Return (x, y) of the center of cell containing provided text 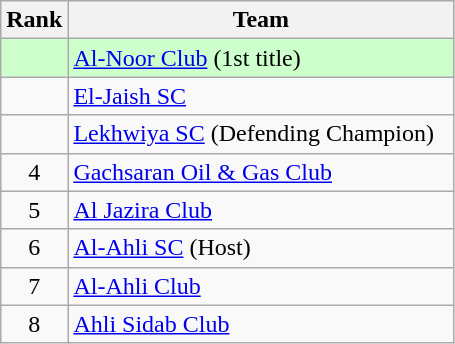
7 (34, 286)
Rank (34, 20)
El-Jaish SC (261, 96)
6 (34, 248)
Al-Noor Club (1st title) (261, 58)
8 (34, 324)
5 (34, 210)
Gachsaran Oil & Gas Club (261, 172)
Lekhwiya SC (Defending Champion) (261, 134)
Al-Ahli Club (261, 286)
4 (34, 172)
Al Jazira Club (261, 210)
Team (261, 20)
Al-Ahli SC (Host) (261, 248)
Ahli Sidab Club (261, 324)
